Find where the given text appears and provide that cell's center as [x, y] coordinate. 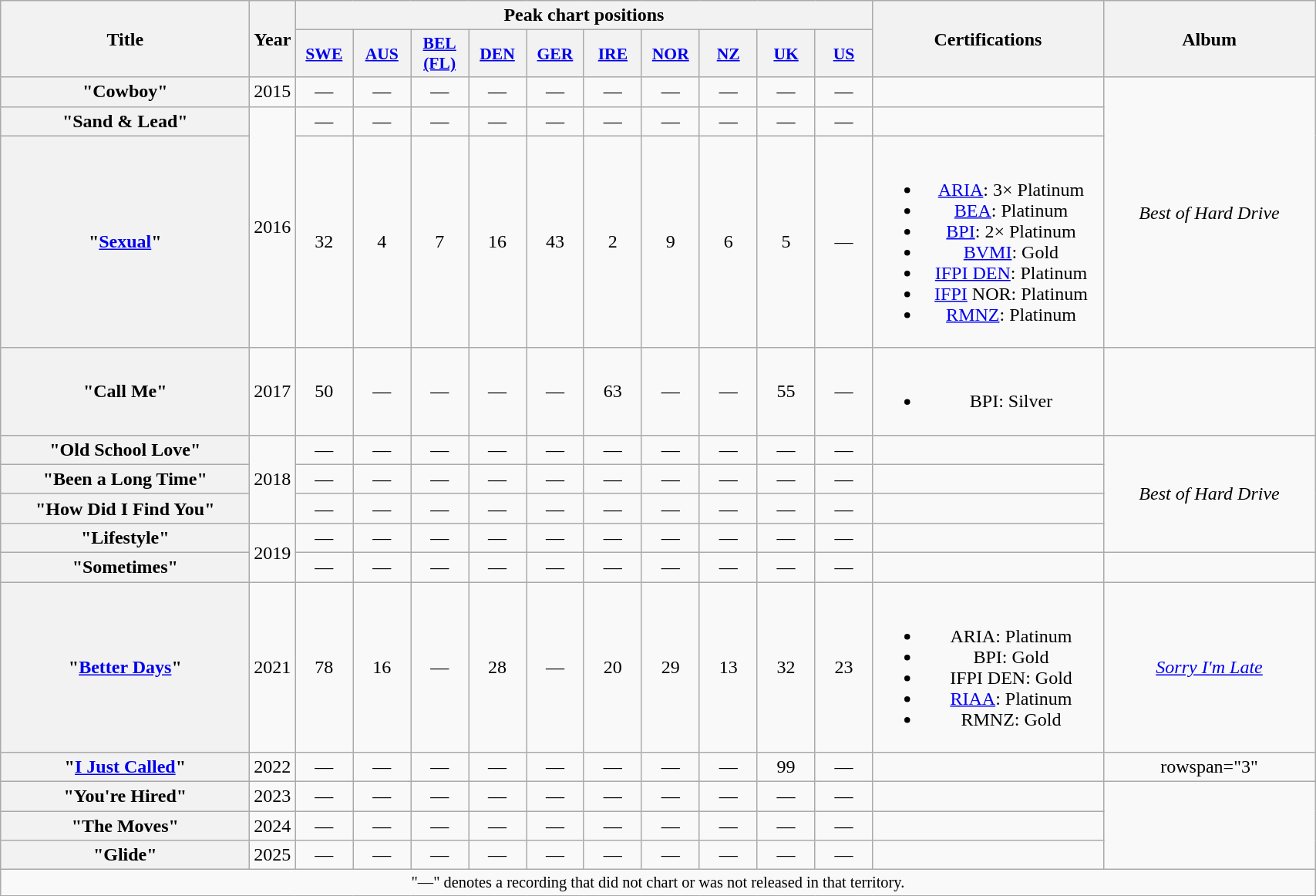
63 [612, 392]
SWE [324, 54]
"How Did I Find You" [125, 508]
"The Moves" [125, 826]
rowspan="3" [1209, 767]
"Lifestyle" [125, 537]
IRE [612, 54]
23 [843, 666]
"Call Me" [125, 392]
78 [324, 666]
2015 [273, 92]
99 [786, 767]
2016 [273, 227]
Title [125, 39]
2022 [273, 767]
UK [786, 54]
2019 [273, 552]
"Sand & Lead" [125, 121]
2021 [273, 666]
7 [439, 242]
ARIA: 3× PlatinumBEA: PlatinumBPI: 2× PlatinumBVMI: GoldIFPI DEN: PlatinumIFPI NOR: PlatinumRMNZ: Platinum [988, 242]
"Been a Long Time" [125, 479]
GER [555, 54]
DEN [498, 54]
2 [612, 242]
Album [1209, 39]
20 [612, 666]
Sorry I'm Late [1209, 666]
Peak chart positions [584, 15]
5 [786, 242]
2018 [273, 479]
9 [671, 242]
55 [786, 392]
"Cowboy" [125, 92]
"—" denotes a recording that did not chart or was not released in that territory. [658, 883]
2024 [273, 826]
13 [728, 666]
AUS [382, 54]
2023 [273, 797]
"You're Hired" [125, 797]
50 [324, 392]
2025 [273, 855]
"Old School Love" [125, 450]
43 [555, 242]
Certifications [988, 39]
28 [498, 666]
6 [728, 242]
"Sometimes" [125, 567]
"Better Days" [125, 666]
NOR [671, 54]
US [843, 54]
"Glide" [125, 855]
29 [671, 666]
Year [273, 39]
BEL(FL) [439, 54]
ARIA: PlatinumBPI: GoldIFPI DEN: GoldRIAA: PlatinumRMNZ: Gold [988, 666]
NZ [728, 54]
BPI: Silver [988, 392]
2017 [273, 392]
4 [382, 242]
"Sexual" [125, 242]
"I Just Called" [125, 767]
